Scan for the cell matching the given text and deliver its (X, Y) coordinate at center. 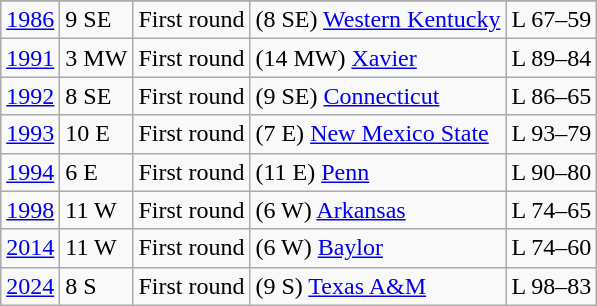
1992 (30, 96)
9 SE (96, 20)
2014 (30, 248)
(6 W) Baylor (378, 248)
(11 E) Penn (378, 172)
(8 SE) Western Kentucky (378, 20)
(6 W) Arkansas (378, 210)
L 93–79 (552, 134)
10 E (96, 134)
1986 (30, 20)
L 67–59 (552, 20)
(9 SE) Connecticut (378, 96)
(7 E) New Mexico State (378, 134)
1998 (30, 210)
L 74–60 (552, 248)
(14 MW) Xavier (378, 58)
1993 (30, 134)
2024 (30, 286)
8 SE (96, 96)
L 86–65 (552, 96)
(9 S) Texas A&M (378, 286)
L 98–83 (552, 286)
8 S (96, 286)
L 89–84 (552, 58)
6 E (96, 172)
L 74–65 (552, 210)
1991 (30, 58)
1994 (30, 172)
3 MW (96, 58)
L 90–80 (552, 172)
